Find where the given text appears and provide that cell's center as [x, y] coordinate. 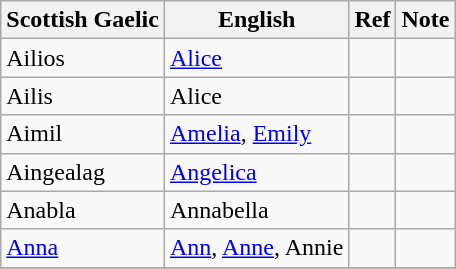
Angelica [256, 172]
Amelia, Emily [256, 134]
Ref [372, 20]
Aingealag [83, 172]
Ailis [83, 96]
Aimil [83, 134]
Anna [83, 248]
Anabla [83, 210]
Scottish Gaelic [83, 20]
Ailios [83, 58]
English [256, 20]
Annabella [256, 210]
Ann, Anne, Annie [256, 248]
Note [426, 20]
